Capture the cell that displays the provided text and extract its (X, Y) central coordinate. 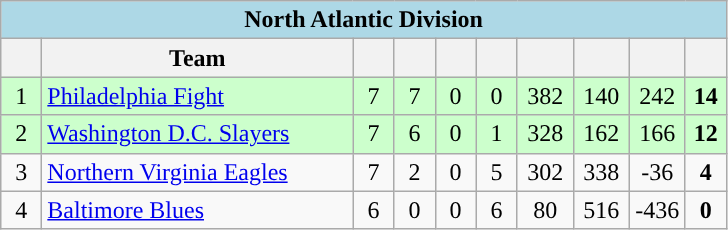
5 (496, 172)
14 (706, 96)
162 (601, 134)
Philadelphia Fight (198, 96)
328 (545, 134)
302 (545, 172)
Baltimore Blues (198, 210)
80 (545, 210)
382 (545, 96)
Washington D.C. Slayers (198, 134)
166 (657, 134)
Northern Virginia Eagles (198, 172)
-436 (657, 210)
338 (601, 172)
242 (657, 96)
12 (706, 134)
Team (198, 58)
3 (22, 172)
516 (601, 210)
-36 (657, 172)
North Atlantic Division (364, 20)
140 (601, 96)
